Search for the cell housing the specified text and yield its (X, Y) center coordinate. 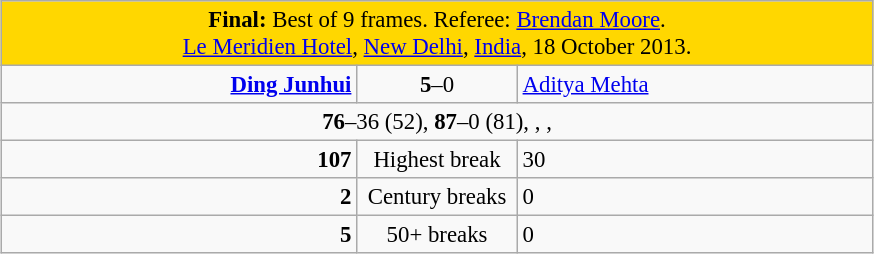
5–0 (438, 85)
Century breaks (438, 197)
Ding Junhui (179, 85)
2 (179, 197)
Highest break (438, 160)
Final: Best of 9 frames. Referee: Brendan Moore.Le Meridien Hotel, New Delhi, India, 18 October 2013. (437, 34)
Aditya Mehta (695, 85)
30 (695, 160)
76–36 (52), 87–0 (81), , , (437, 122)
50+ breaks (438, 235)
107 (179, 160)
5 (179, 235)
